Scan for the cell matching the given text and deliver its [X, Y] coordinate at center. 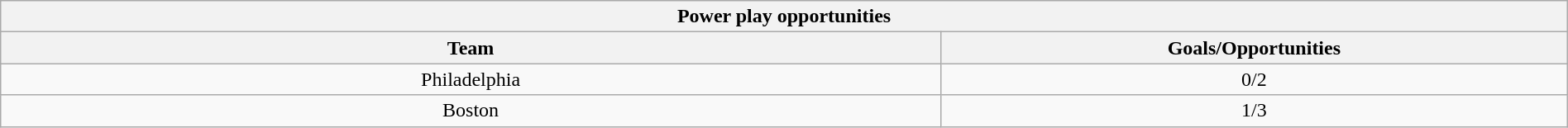
0/2 [1254, 79]
Power play opportunities [784, 17]
Boston [471, 111]
1/3 [1254, 111]
Team [471, 48]
Goals/Opportunities [1254, 48]
Philadelphia [471, 79]
